Return [X, Y] of the center of cell containing provided text 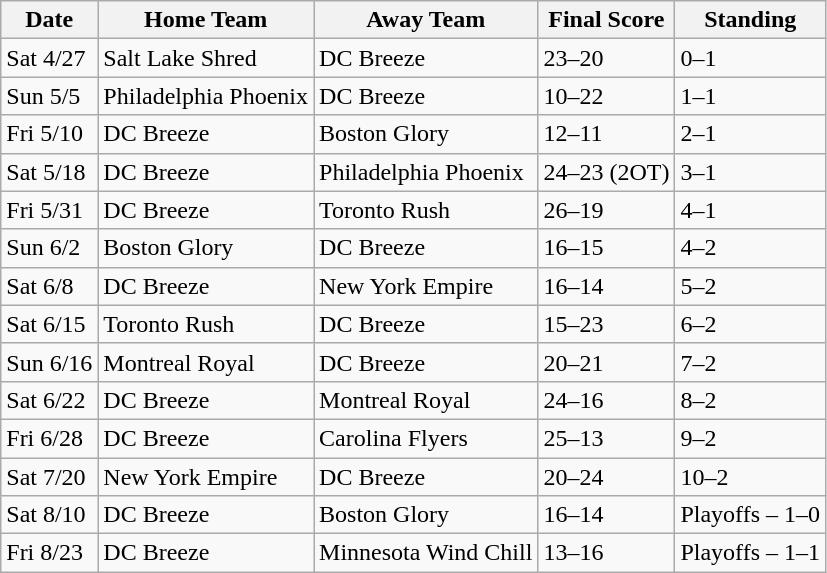
9–2 [750, 438]
Salt Lake Shred [206, 58]
0–1 [750, 58]
Sat 6/8 [50, 286]
6–2 [750, 324]
Home Team [206, 20]
Sat 4/27 [50, 58]
Playoffs – 1–0 [750, 515]
4–1 [750, 210]
1–1 [750, 96]
Away Team [426, 20]
15–23 [606, 324]
Final Score [606, 20]
Sat 5/18 [50, 172]
Sat 7/20 [50, 477]
23–20 [606, 58]
16–15 [606, 248]
Fri 6/28 [50, 438]
8–2 [750, 400]
24–23 (2OT) [606, 172]
Sun 6/2 [50, 248]
Standing [750, 20]
12–11 [606, 134]
26–19 [606, 210]
4–2 [750, 248]
10–2 [750, 477]
Sat 6/22 [50, 400]
20–21 [606, 362]
Sun 5/5 [50, 96]
10–22 [606, 96]
Sat 6/15 [50, 324]
13–16 [606, 553]
7–2 [750, 362]
2–1 [750, 134]
5–2 [750, 286]
Carolina Flyers [426, 438]
Fri 5/31 [50, 210]
24–16 [606, 400]
Playoffs – 1–1 [750, 553]
Date [50, 20]
25–13 [606, 438]
3–1 [750, 172]
Sat 8/10 [50, 515]
Minnesota Wind Chill [426, 553]
Sun 6/16 [50, 362]
20–24 [606, 477]
Fri 8/23 [50, 553]
Fri 5/10 [50, 134]
